Scan for the cell matching the given text and deliver its (x, y) coordinate at center. 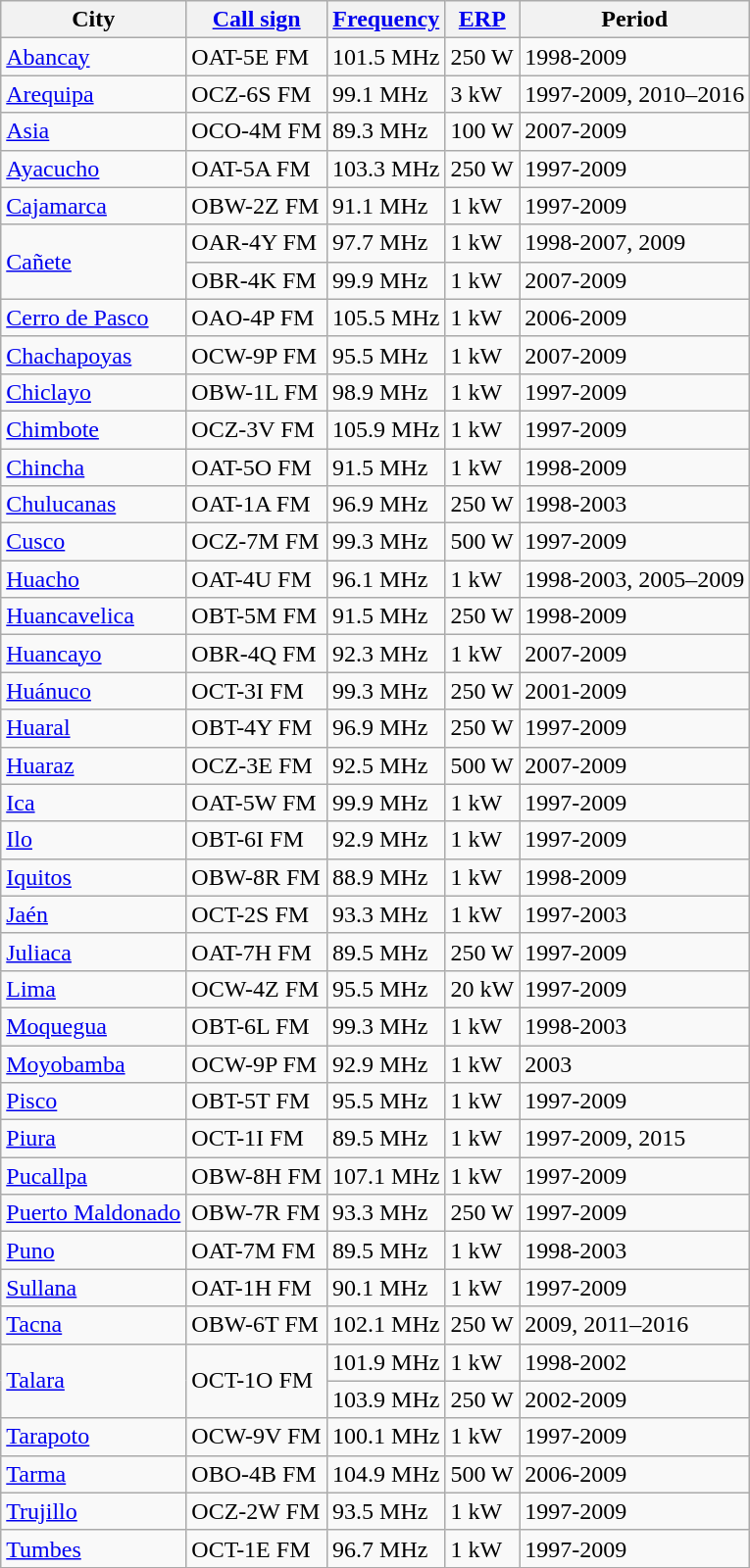
OCZ-2W FM (257, 1511)
Asia (94, 131)
Cañete (94, 262)
OCT-1O FM (257, 1381)
OCO-4M FM (257, 131)
Ayacucho (94, 169)
OBW-6T FM (257, 1325)
1997-2009, 2015 (635, 1139)
Lima (94, 989)
Cajamarca (94, 206)
Cerro de Pasco (94, 318)
Talara (94, 1381)
Juliaca (94, 952)
OCZ-3V FM (257, 429)
OCT-1E FM (257, 1548)
88.9 MHz (386, 877)
Chiclayo (94, 392)
Huaral (94, 728)
Puno (94, 1250)
93.5 MHz (386, 1511)
96.7 MHz (386, 1548)
Arequipa (94, 94)
1998-2003, 2005–2009 (635, 579)
Tarapoto (94, 1437)
OBW-7R FM (257, 1213)
Chincha (94, 467)
101.5 MHz (386, 57)
107.1 MHz (386, 1176)
1998-2002 (635, 1362)
102.1 MHz (386, 1325)
OBR-4Q FM (257, 654)
OAT-5W FM (257, 803)
OCT-3I FM (257, 691)
OCW-9V FM (257, 1437)
OBW-1L FM (257, 392)
Trujillo (94, 1511)
OBT-5M FM (257, 616)
Moquegua (94, 1026)
OAT-1H FM (257, 1288)
Pucallpa (94, 1176)
Huaraz (94, 765)
Period (635, 20)
Jaén (94, 914)
OCZ-6S FM (257, 94)
Chulucanas (94, 505)
OBW-8R FM (257, 877)
OAT-5A FM (257, 169)
Sullana (94, 1288)
OCW-4Z FM (257, 989)
Huacho (94, 579)
Frequency (386, 20)
Tarma (94, 1474)
Ica (94, 803)
99.1 MHz (386, 94)
Piura (94, 1139)
Cusco (94, 542)
City (94, 20)
OAT-1A FM (257, 505)
OAR-4Y FM (257, 243)
3 kW (482, 94)
105.5 MHz (386, 318)
104.9 MHz (386, 1474)
OAT-5E FM (257, 57)
OBT-6I FM (257, 840)
OAT-7H FM (257, 952)
2003 (635, 1063)
Tumbes (94, 1548)
OBR-4K FM (257, 280)
98.9 MHz (386, 392)
Iquitos (94, 877)
101.9 MHz (386, 1362)
2002-2009 (635, 1399)
OAO-4P FM (257, 318)
1998-2007, 2009 (635, 243)
OBT-4Y FM (257, 728)
Chachapoyas (94, 355)
2001-2009 (635, 691)
Huánuco (94, 691)
OAT-5O FM (257, 467)
Pisco (94, 1102)
2009, 2011–2016 (635, 1325)
OCZ-3E FM (257, 765)
Huancayo (94, 654)
Chimbote (94, 429)
1997-2009, 2010–2016 (635, 94)
OBW-8H FM (257, 1176)
103.3 MHz (386, 169)
OAT-4U FM (257, 579)
Call sign (257, 20)
OCZ-7M FM (257, 542)
105.9 MHz (386, 429)
ERP (482, 20)
OCT-2S FM (257, 914)
89.3 MHz (386, 131)
OBO-4B FM (257, 1474)
100.1 MHz (386, 1437)
Abancay (94, 57)
20 kW (482, 989)
92.5 MHz (386, 765)
Moyobamba (94, 1063)
90.1 MHz (386, 1288)
100 W (482, 131)
OBW-2Z FM (257, 206)
Puerto Maldonado (94, 1213)
1997-2003 (635, 914)
91.1 MHz (386, 206)
97.7 MHz (386, 243)
OCT-1I FM (257, 1139)
Tacna (94, 1325)
OBT-6L FM (257, 1026)
Ilo (94, 840)
Huancavelica (94, 616)
OAT-7M FM (257, 1250)
96.1 MHz (386, 579)
OBT-5T FM (257, 1102)
103.9 MHz (386, 1399)
92.3 MHz (386, 654)
